Determine the (x, y) coordinate at the center of the cell enclosing the given text.  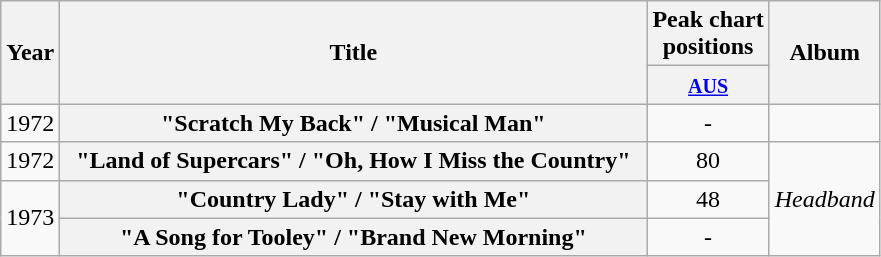
Year (30, 52)
48 (708, 199)
Album (824, 52)
"Land of Supercars" / "Oh, How I Miss the Country" (354, 161)
"Country Lady" / "Stay with Me" (354, 199)
"A Song for Tooley" / "Brand New Morning" (354, 237)
"Scratch My Back" / "Musical Man" (354, 123)
AUS (708, 85)
80 (708, 161)
Title (354, 52)
1973 (30, 218)
Peak chartpositions (708, 34)
Headband (824, 199)
